Capture the cell that displays the provided text and extract its (x, y) central coordinate. 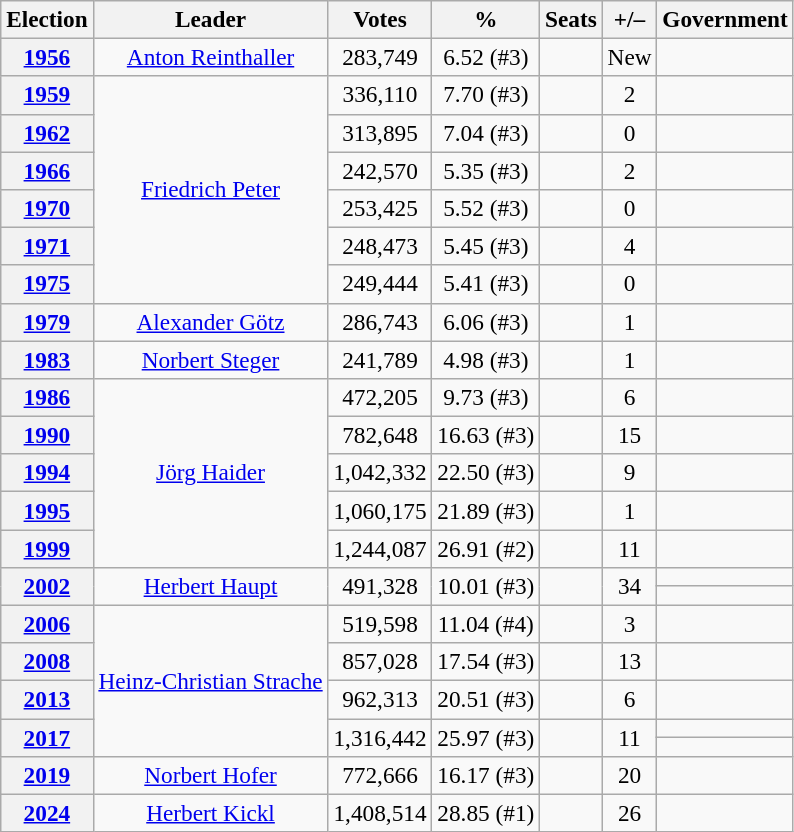
26 (630, 813)
5.35 (#3) (486, 170)
Votes (380, 19)
Herbert Kickl (210, 813)
9.73 (#3) (486, 397)
5.52 (#3) (486, 208)
28.85 (#1) (486, 813)
2002 (47, 586)
253,425 (380, 208)
16.63 (#3) (486, 435)
772,666 (380, 775)
New (630, 57)
7.04 (#3) (486, 133)
1990 (47, 435)
336,110 (380, 95)
15 (630, 435)
26.91 (#2) (486, 548)
6.06 (#3) (486, 322)
472,205 (380, 397)
Norbert Steger (210, 359)
2017 (47, 737)
286,743 (380, 322)
283,749 (380, 57)
1,408,514 (380, 813)
519,598 (380, 624)
1,316,442 (380, 737)
Government (725, 19)
1979 (47, 322)
857,028 (380, 662)
25.97 (#3) (486, 737)
313,895 (380, 133)
1,060,175 (380, 510)
241,789 (380, 359)
2008 (47, 662)
1,042,332 (380, 473)
1986 (47, 397)
Alexander Götz (210, 322)
1994 (47, 473)
% (486, 19)
Friedrich Peter (210, 190)
1975 (47, 284)
2024 (47, 813)
11.04 (#4) (486, 624)
21.89 (#3) (486, 510)
1971 (47, 246)
1999 (47, 548)
Norbert Hofer (210, 775)
2006 (47, 624)
2013 (47, 699)
6.52 (#3) (486, 57)
3 (630, 624)
9 (630, 473)
242,570 (380, 170)
10.01 (#3) (486, 586)
16.17 (#3) (486, 775)
20 (630, 775)
1995 (47, 510)
5.41 (#3) (486, 284)
248,473 (380, 246)
2019 (47, 775)
22.50 (#3) (486, 473)
17.54 (#3) (486, 662)
1956 (47, 57)
1959 (47, 95)
Herbert Haupt (210, 586)
491,328 (380, 586)
Heinz-Christian Strache (210, 680)
1,244,087 (380, 548)
1983 (47, 359)
962,313 (380, 699)
20.51 (#3) (486, 699)
Election (47, 19)
34 (630, 586)
1966 (47, 170)
4.98 (#3) (486, 359)
+/– (630, 19)
4 (630, 246)
1970 (47, 208)
Jörg Haider (210, 472)
Leader (210, 19)
Anton Reinthaller (210, 57)
1962 (47, 133)
13 (630, 662)
782,648 (380, 435)
Seats (572, 19)
7.70 (#3) (486, 95)
5.45 (#3) (486, 246)
249,444 (380, 284)
